Scan for the cell matching the given text and deliver its (x, y) coordinate at center. 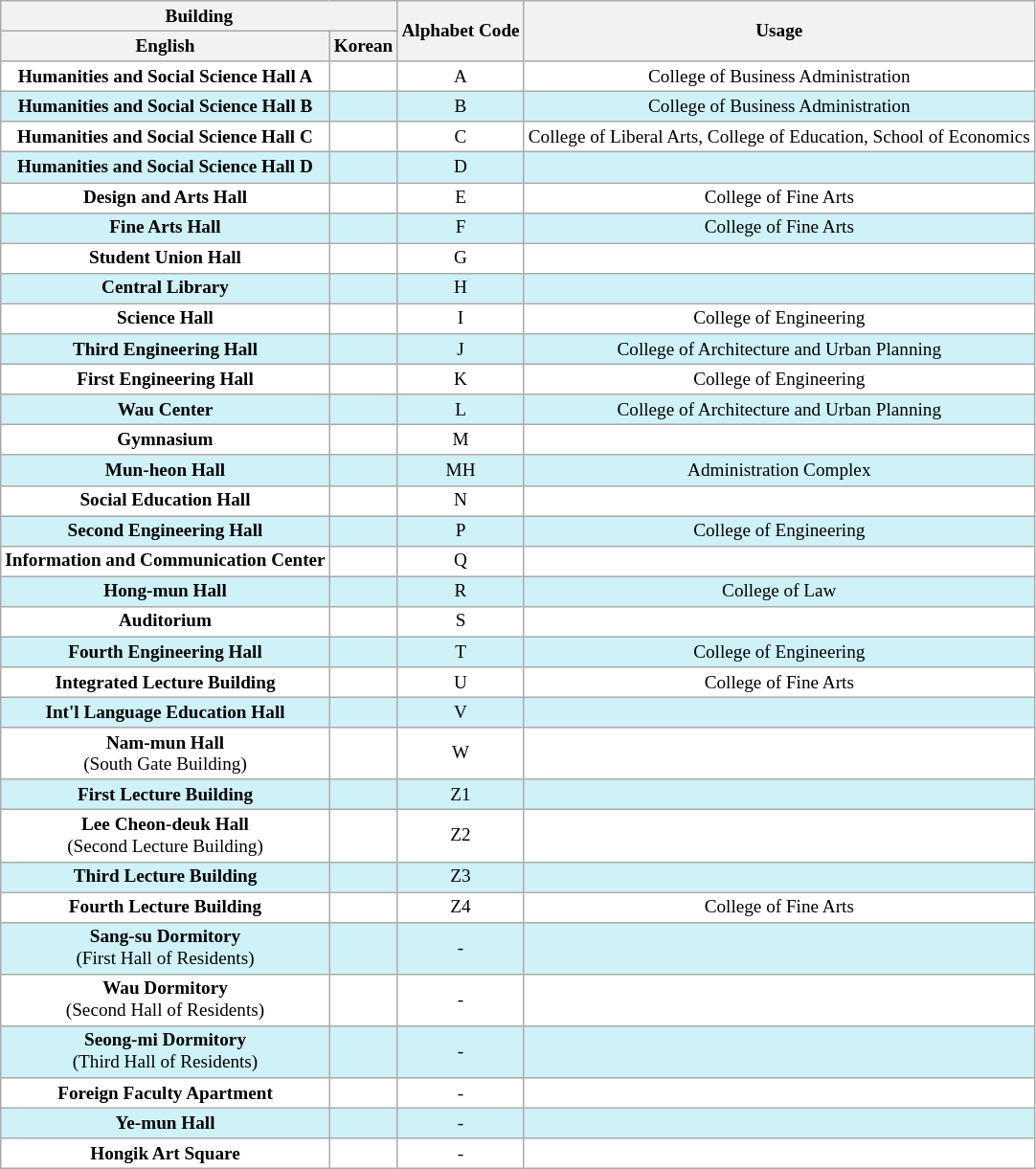
First Engineering Hall (165, 379)
Integrated Lecture Building (165, 683)
Sang-su Dormitory(First Hall of Residents) (165, 948)
C (461, 137)
B (461, 106)
Information and Communication Center (165, 561)
Hongik Art Square (165, 1154)
Lee Cheon-deuk Hall(Second Lecture Building) (165, 836)
Auditorium (165, 621)
Seong-mi Dormitory(Third Hall of Residents) (165, 1051)
Wau Center (165, 410)
Foreign Faculty Apartment (165, 1093)
J (461, 349)
U (461, 683)
Q (461, 561)
Second Engineering Hall (165, 530)
Fine Arts Hall (165, 228)
Z3 (461, 877)
W (461, 753)
Humanities and Social Science Hall B (165, 106)
College of Law (779, 592)
H (461, 288)
A (461, 77)
Alphabet Code (461, 31)
R (461, 592)
E (461, 197)
Administration Complex (779, 470)
MH (461, 470)
Humanities and Social Science Hall D (165, 168)
S (461, 621)
Fourth Engineering Hall (165, 652)
K (461, 379)
D (461, 168)
Z4 (461, 907)
Ye-mun Hall (165, 1123)
Fourth Lecture Building (165, 907)
Korean (364, 46)
First Lecture Building (165, 795)
Usage (779, 31)
Design and Arts Hall (165, 197)
Humanities and Social Science Hall A (165, 77)
Student Union Hall (165, 259)
Z1 (461, 795)
English (165, 46)
Hong-mun Hall (165, 592)
L (461, 410)
Third Lecture Building (165, 877)
V (461, 712)
F (461, 228)
Science Hall (165, 319)
Z2 (461, 836)
T (461, 652)
G (461, 259)
Wau Dormitory(Second Hall of Residents) (165, 1000)
Nam-mun Hall(South Gate Building) (165, 753)
Third Engineering Hall (165, 349)
Mun-heon Hall (165, 470)
Social Education Hall (165, 501)
Gymnasium (165, 440)
I (461, 319)
Humanities and Social Science Hall C (165, 137)
Building (199, 16)
N (461, 501)
P (461, 530)
Central Library (165, 288)
Int'l Language Education Hall (165, 712)
M (461, 440)
College of Liberal Arts, College of Education, School of Economics (779, 137)
